Locate the cell with the specified text and output its (X, Y) center coordinate. 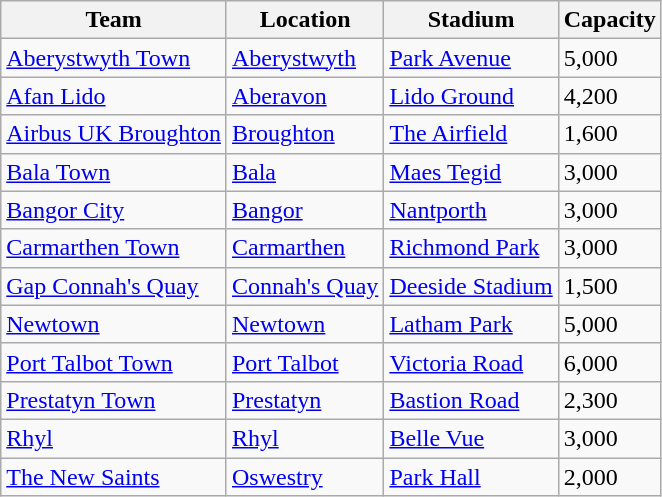
Location (304, 20)
Aberavon (304, 96)
Airbus UK Broughton (114, 134)
1,500 (610, 286)
Capacity (610, 20)
Carmarthen (304, 248)
Latham Park (471, 324)
Bala Town (114, 172)
The New Saints (114, 477)
Prestatyn Town (114, 400)
4,200 (610, 96)
The Airfield (471, 134)
Gap Connah's Quay (114, 286)
Bangor (304, 210)
Deeside Stadium (471, 286)
Nantporth (471, 210)
Bastion Road (471, 400)
Port Talbot (304, 362)
Prestatyn (304, 400)
Park Hall (471, 477)
Oswestry (304, 477)
Aberystwyth Town (114, 58)
Park Avenue (471, 58)
Bala (304, 172)
2,300 (610, 400)
Richmond Park (471, 248)
Connah's Quay (304, 286)
Stadium (471, 20)
Victoria Road (471, 362)
Maes Tegid (471, 172)
1,600 (610, 134)
Broughton (304, 134)
2,000 (610, 477)
Bangor City (114, 210)
Carmarthen Town (114, 248)
Lido Ground (471, 96)
Belle Vue (471, 438)
Afan Lido (114, 96)
Port Talbot Town (114, 362)
Aberystwyth (304, 58)
Team (114, 20)
6,000 (610, 362)
